Search for the cell housing the specified text and yield its [X, Y] center coordinate. 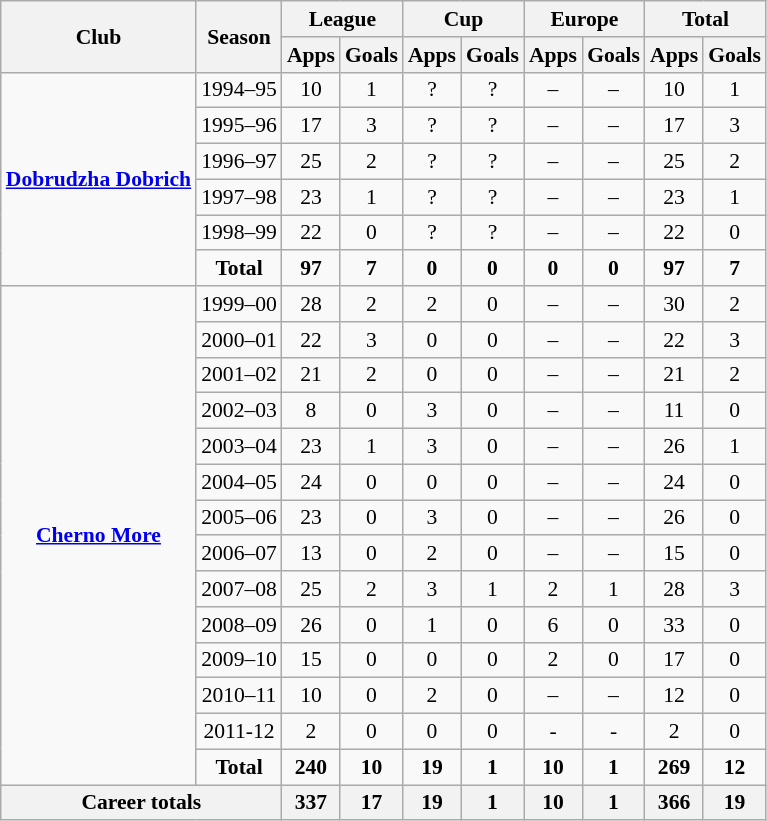
11 [674, 411]
13 [311, 554]
2005–06 [239, 518]
6 [553, 625]
240 [311, 767]
Europe [584, 19]
Cup [464, 19]
Cherno More [98, 536]
2011-12 [239, 732]
Season [239, 36]
Dobrudzha Dobrich [98, 179]
2003–04 [239, 447]
1998–99 [239, 233]
8 [311, 411]
1996–97 [239, 162]
1995–96 [239, 126]
Career totals [142, 803]
2001–02 [239, 375]
1994–95 [239, 90]
269 [674, 767]
2002–03 [239, 411]
337 [311, 803]
Club [98, 36]
30 [674, 304]
33 [674, 625]
1997–98 [239, 197]
2008–09 [239, 625]
2000–01 [239, 340]
2004–05 [239, 482]
2010–11 [239, 696]
2006–07 [239, 554]
1999–00 [239, 304]
League [342, 19]
2009–10 [239, 660]
2007–08 [239, 589]
366 [674, 803]
